Detect which cell encompasses the target text, then output its [X, Y] center coordinate. 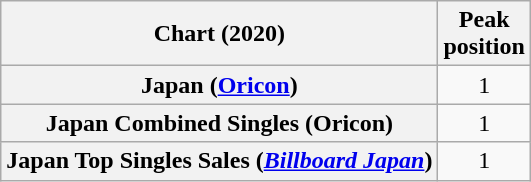
Chart (2020) [220, 34]
Peakposition [484, 34]
Japan Top Singles Sales (Billboard Japan) [220, 161]
Japan Combined Singles (Oricon) [220, 123]
Japan (Oricon) [220, 85]
